Identify which cell holds the provided text, then report its (x, y) central coordinate. 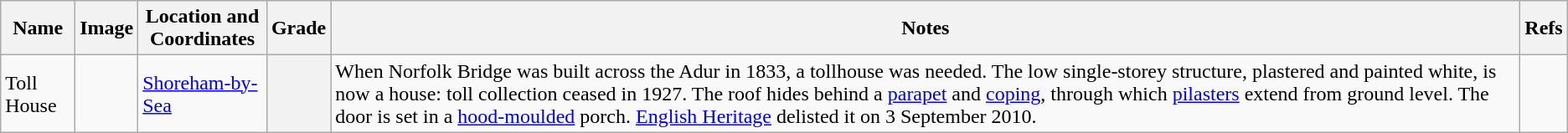
Toll House (39, 94)
Name (39, 28)
Image (107, 28)
Shoreham-by-Sea (203, 94)
Notes (926, 28)
Grade (298, 28)
Location andCoordinates (203, 28)
Refs (1544, 28)
